Find where the given text appears and provide that cell's center as [X, Y] coordinate. 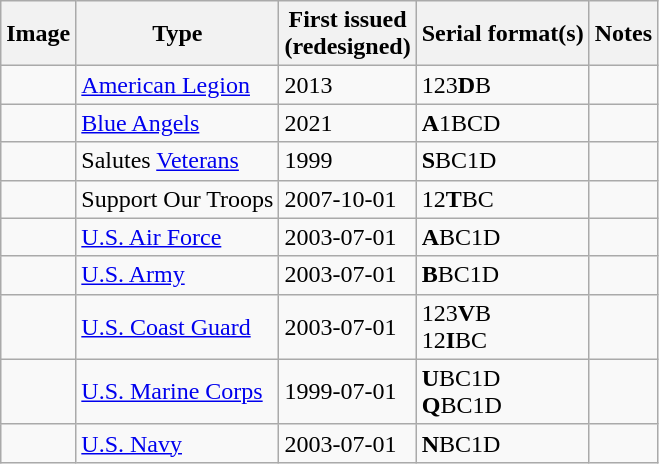
Serial format(s) [502, 34]
12TBC [502, 199]
Type [178, 34]
2007-10-01 [348, 199]
123DB [502, 85]
Image [38, 34]
Salutes Veterans [178, 161]
A1BCD [502, 123]
1999 [348, 161]
2013 [348, 85]
U.S. Air Force [178, 237]
2021 [348, 123]
UBC1DQBC1D [502, 392]
First issued(redesigned) [348, 34]
U.S. Coast Guard [178, 326]
Support Our Troops [178, 199]
ABC1D [502, 237]
1999-07-01 [348, 392]
Notes [623, 34]
SBC1D [502, 161]
U.S. Army [178, 275]
American Legion [178, 85]
Blue Angels [178, 123]
NBC1D [502, 443]
123VB12IBC [502, 326]
BBC1D [502, 275]
U.S. Marine Corps [178, 392]
U.S. Navy [178, 443]
